Determine the (x, y) coordinate at the center of the cell enclosing the given text.  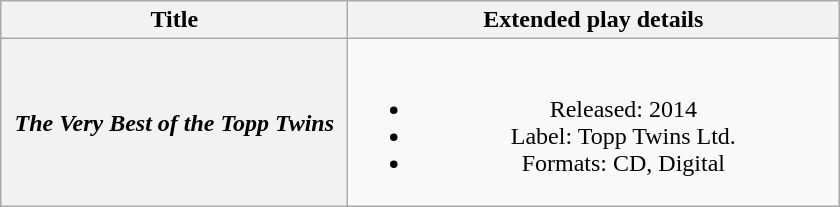
Title (174, 20)
Extended play details (594, 20)
The Very Best of the Topp Twins (174, 122)
Released: 2014Label: Topp Twins Ltd.Formats: CD, Digital (594, 122)
